Pinpoint the cell where the given text exists, returning its [X, Y] midpoint coordinate. 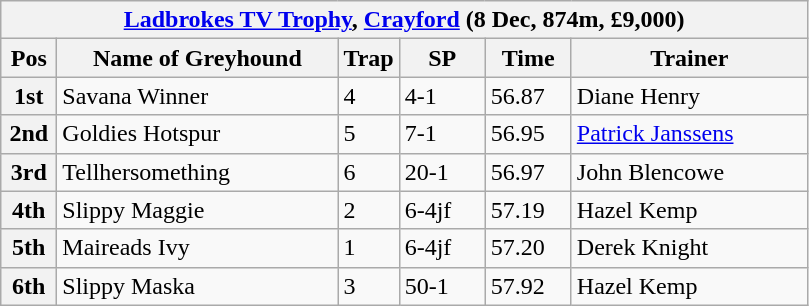
2 [368, 210]
7-1 [442, 134]
3 [368, 286]
1 [368, 248]
Trainer [689, 58]
57.20 [528, 248]
4-1 [442, 96]
Name of Greyhound [198, 58]
6th [29, 286]
57.92 [528, 286]
Derek Knight [689, 248]
SP [442, 58]
Slippy Maska [198, 286]
3rd [29, 172]
Diane Henry [689, 96]
50-1 [442, 286]
Maireads Ivy [198, 248]
Patrick Janssens [689, 134]
5 [368, 134]
Time [528, 58]
John Blencowe [689, 172]
Goldies Hotspur [198, 134]
Savana Winner [198, 96]
1st [29, 96]
2nd [29, 134]
Ladbrokes TV Trophy, Crayford (8 Dec, 874m, £9,000) [404, 20]
56.95 [528, 134]
6 [368, 172]
Pos [29, 58]
5th [29, 248]
4 [368, 96]
56.97 [528, 172]
57.19 [528, 210]
Tellhersomething [198, 172]
56.87 [528, 96]
4th [29, 210]
Slippy Maggie [198, 210]
20-1 [442, 172]
Trap [368, 58]
